Find where the given text appears and provide that cell's center as (X, Y) coordinate. 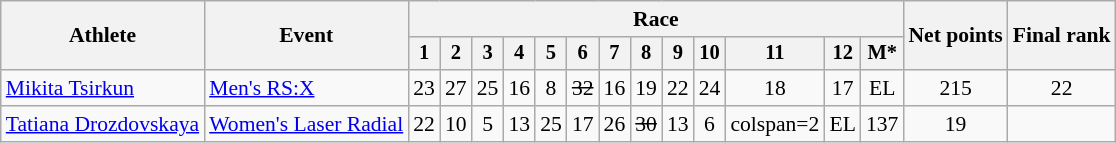
Tatiana Drozdovskaya (102, 124)
2 (456, 54)
23 (424, 88)
12 (842, 54)
11 (774, 54)
30 (646, 124)
3 (488, 54)
27 (456, 88)
Final rank (1062, 36)
18 (774, 88)
1 (424, 54)
137 (882, 124)
Race (656, 19)
colspan=2 (774, 124)
M* (882, 54)
9 (678, 54)
Event (306, 36)
26 (615, 124)
Men's RS:X (306, 88)
Women's Laser Radial (306, 124)
Mikita Tsirkun (102, 88)
24 (710, 88)
Athlete (102, 36)
4 (519, 54)
Net points (955, 36)
7 (615, 54)
32 (583, 88)
215 (955, 88)
